Identify which cell holds the provided text, then report its (x, y) central coordinate. 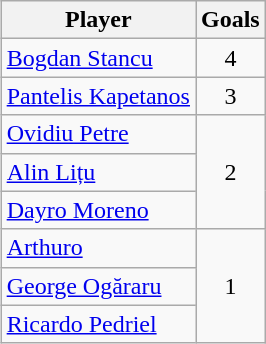
George Ogăraru (98, 286)
Alin Lițu (98, 172)
Ricardo Pedriel (98, 324)
Ovidiu Petre (98, 134)
Dayro Moreno (98, 210)
2 (231, 172)
Pantelis Kapetanos (98, 96)
3 (231, 96)
Arthuro (98, 248)
4 (231, 58)
1 (231, 286)
Goals (231, 20)
Player (98, 20)
Bogdan Stancu (98, 58)
